Scan for the cell matching the given text and deliver its [x, y] coordinate at center. 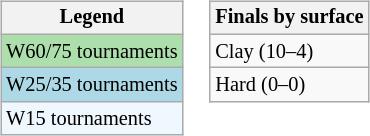
Finals by surface [289, 18]
Hard (0–0) [289, 85]
Clay (10–4) [289, 51]
W15 tournaments [92, 119]
W60/75 tournaments [92, 51]
W25/35 tournaments [92, 85]
Legend [92, 18]
